Capture the cell that displays the provided text and extract its (x, y) central coordinate. 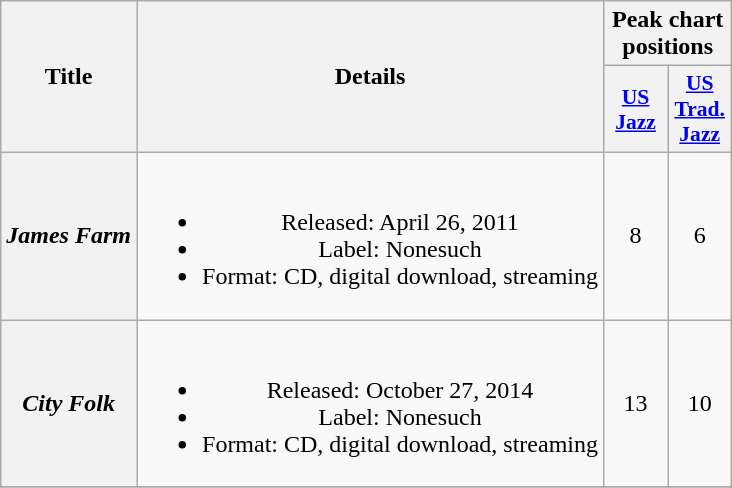
USJazz (636, 110)
10 (700, 404)
Released: April 26, 2011Label: NonesuchFormat: CD, digital download, streaming (370, 236)
13 (636, 404)
Peak chart positions (668, 34)
6 (700, 236)
Details (370, 77)
8 (636, 236)
City Folk (69, 404)
Title (69, 77)
James Farm (69, 236)
Released: October 27, 2014Label: NonesuchFormat: CD, digital download, streaming (370, 404)
USTrad.Jazz (700, 110)
